From the cell containing the given text, extract its center point as (x, y) coordinate. 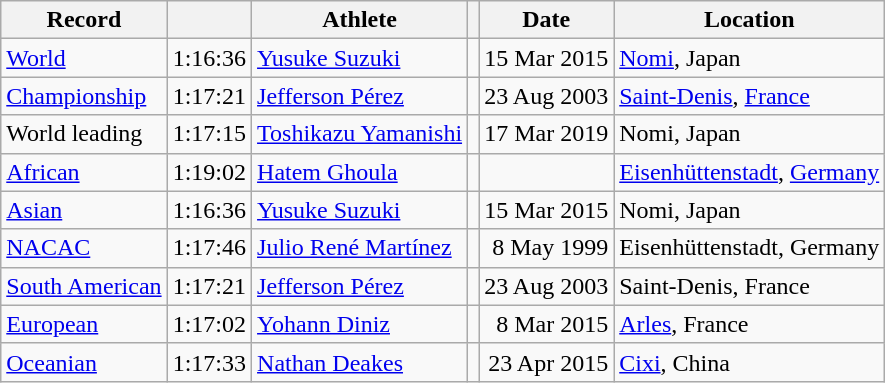
8 May 1999 (546, 248)
African (84, 172)
Julio René Martínez (360, 248)
1:19:02 (209, 172)
World leading (84, 134)
Asian (84, 210)
8 Mar 2015 (546, 324)
Cixi, China (750, 362)
Toshikazu Yamanishi (360, 134)
Record (84, 20)
1:17:33 (209, 362)
Arles, France (750, 324)
Athlete (360, 20)
Championship (84, 96)
Oceanian (84, 362)
1:17:46 (209, 248)
1:17:02 (209, 324)
17 Mar 2019 (546, 134)
Hatem Ghoula (360, 172)
Date (546, 20)
NACAC (84, 248)
23 Apr 2015 (546, 362)
Location (750, 20)
South American (84, 286)
1:17:15 (209, 134)
World (84, 58)
Nathan Deakes (360, 362)
European (84, 324)
Yohann Diniz (360, 324)
